Identify which cell holds the provided text, then report its (x, y) central coordinate. 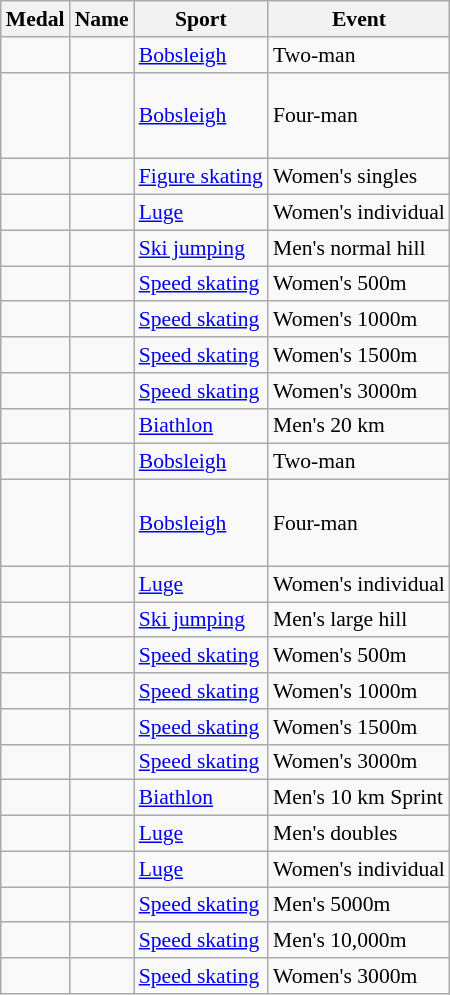
Name (102, 19)
Men's normal hill (359, 248)
Sport (201, 19)
Figure skating (201, 177)
Women's singles (359, 177)
Medal (36, 19)
Men's 10 km Sprint (359, 798)
Men's 10,000m (359, 941)
Event (359, 19)
Men's large hill (359, 620)
Men's doubles (359, 834)
Men's 20 km (359, 426)
Men's 5000m (359, 905)
